Find where the given text appears and provide that cell's center as [X, Y] coordinate. 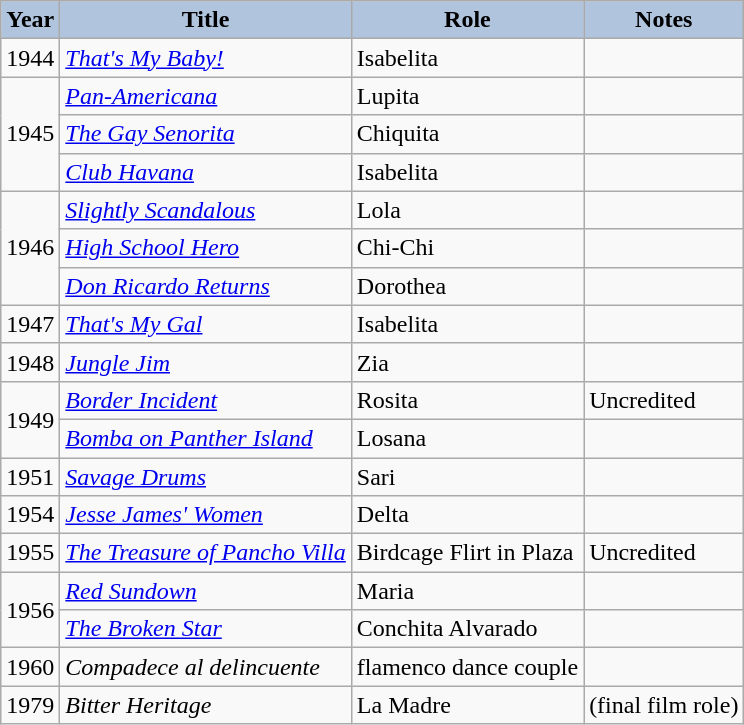
1946 [30, 248]
Title [206, 20]
Jesse James' Women [206, 515]
Sari [467, 477]
Compadece al delincuente [206, 667]
La Madre [467, 705]
The Gay Senorita [206, 134]
Chiquita [467, 134]
flamenco dance couple [467, 667]
The Broken Star [206, 629]
Losana [467, 438]
Bomba on Panther Island [206, 438]
Chi-Chi [467, 248]
Rosita [467, 400]
1947 [30, 324]
Delta [467, 515]
Savage Drums [206, 477]
1979 [30, 705]
Pan-Americana [206, 96]
1956 [30, 610]
High School Hero [206, 248]
Don Ricardo Returns [206, 286]
1954 [30, 515]
Bitter Heritage [206, 705]
Zia [467, 362]
That's My Baby! [206, 58]
1944 [30, 58]
Border Incident [206, 400]
1951 [30, 477]
1955 [30, 553]
Slightly Scandalous [206, 210]
1948 [30, 362]
1945 [30, 134]
The Treasure of Pancho Villa [206, 553]
Notes [664, 20]
Birdcage Flirt in Plaza [467, 553]
Jungle Jim [206, 362]
1949 [30, 419]
Role [467, 20]
Dorothea [467, 286]
Red Sundown [206, 591]
That's My Gal [206, 324]
1960 [30, 667]
Conchita Alvarado [467, 629]
Year [30, 20]
Club Havana [206, 172]
Maria [467, 591]
Lola [467, 210]
Lupita [467, 96]
(final film role) [664, 705]
